Return (x, y) of the center of cell containing provided text 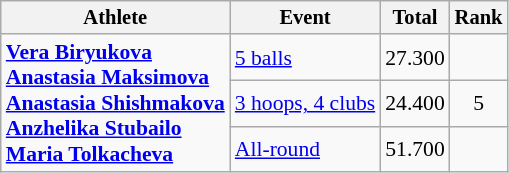
24.400 (414, 104)
Event (305, 18)
5 balls (305, 58)
Vera BiryukovaAnastasia MaksimovaAnastasia ShishmakovaAnzhelika StubailoMaria Tolkacheva (116, 104)
Rank (479, 18)
3 hoops, 4 clubs (305, 104)
5 (479, 104)
All-round (305, 150)
Athlete (116, 18)
27.300 (414, 58)
51.700 (414, 150)
Total (414, 18)
